Return the [x, y] coordinate for the center point of the cell that contains the specified text.  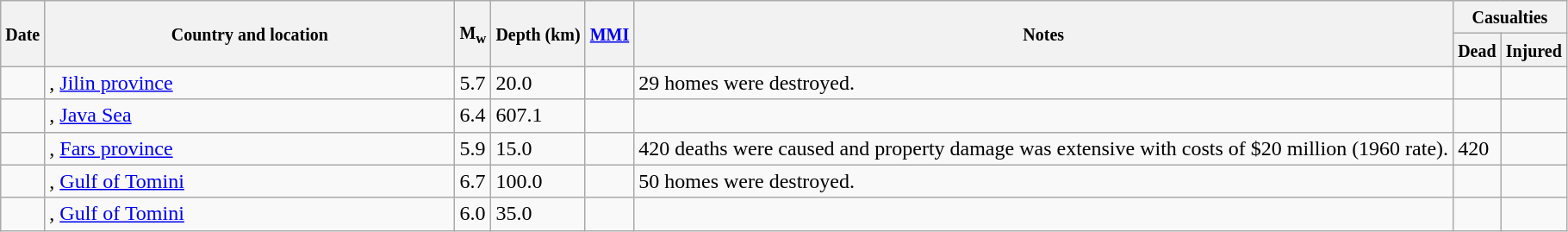
420 [1478, 148]
Depth (km) [538, 34]
Dead [1478, 50]
5.7 [473, 83]
6.7 [473, 181]
29 homes were destroyed. [1044, 83]
Notes [1044, 34]
, Jilin province [250, 83]
Casualties [1510, 17]
35.0 [538, 214]
607.1 [538, 116]
Country and location [250, 34]
50 homes were destroyed. [1044, 181]
420 deaths were caused and property damage was extensive with costs of $20 million (1960 rate). [1044, 148]
6.0 [473, 214]
Mw [473, 34]
5.9 [473, 148]
Injured [1534, 50]
Date [22, 34]
MMI [610, 34]
6.4 [473, 116]
, Fars province [250, 148]
, Java Sea [250, 116]
15.0 [538, 148]
100.0 [538, 181]
20.0 [538, 83]
